Locate the cell with the specified text and output its (x, y) center coordinate. 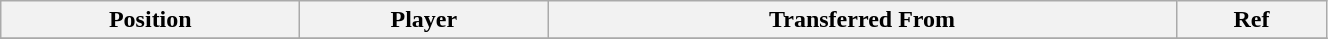
Ref (1251, 20)
Player (424, 20)
Position (150, 20)
Transferred From (862, 20)
